Locate the cell with the specified text and output its [x, y] center coordinate. 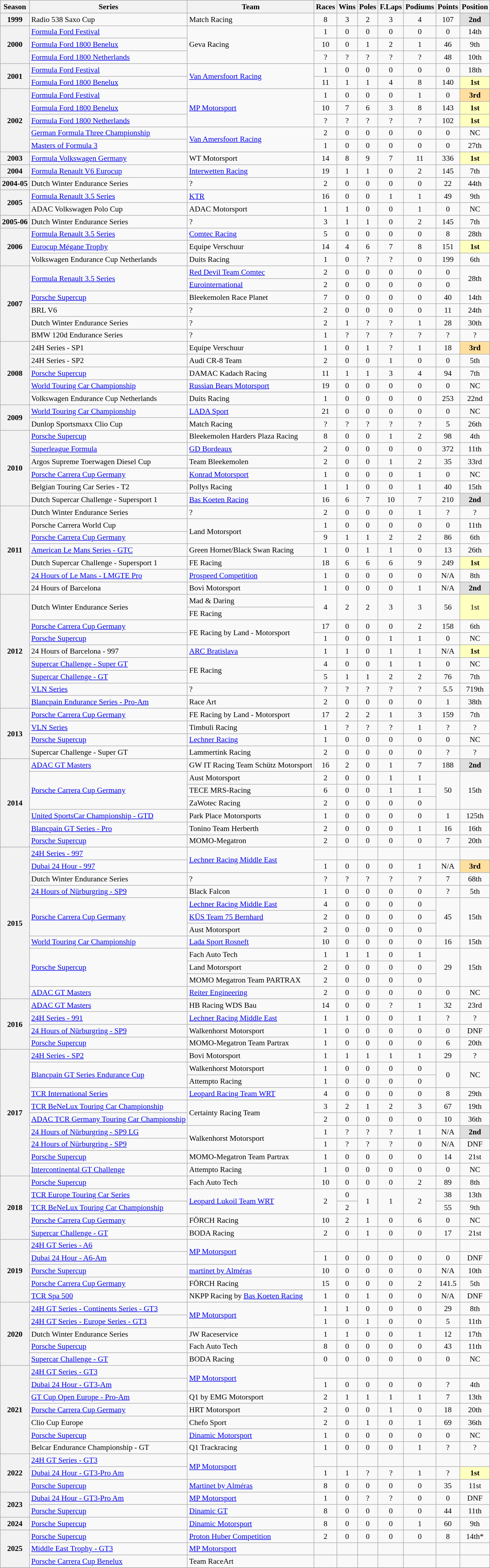
2024 [15, 1524]
38th [475, 702]
JW Raceservice [251, 1334]
2018 [15, 1207]
Certainty Racing Team [251, 1113]
2013 [15, 733]
33rd [475, 462]
Clio Cup Europe [109, 1423]
2005-06 [15, 222]
Dinamic GT [251, 1511]
94 [448, 373]
21 [326, 411]
2004 [15, 171]
TCR Spa 500 [109, 1296]
159 [448, 715]
2000 [15, 45]
24H Series - 997 [109, 854]
2011 [15, 550]
44th [475, 184]
Radio 538 Saxo Cup [109, 20]
17th [475, 1334]
Lechner Racing [251, 740]
Proton Huber Competition [251, 1536]
Team Bleekemolen [251, 462]
Blancpain GT Series Endurance Cup [109, 1075]
2008 [15, 373]
Dubai 24 Hour - A6-Am [109, 1258]
Lammertink Racing [251, 753]
martinet by Alméras [251, 1271]
2001 [15, 76]
Podiums [420, 7]
140 [448, 83]
Mad & Daring [251, 601]
14th* [475, 1536]
2010 [15, 468]
Martinet by Alméras [251, 1486]
2009 [15, 417]
LADA Sport [251, 411]
ADAC TCR Germany Touring Car Championship [109, 1119]
GD Bordeaux [251, 449]
Tonino Team Herberth [251, 829]
98 [448, 436]
ADAC Motorsport [251, 209]
GW IT Racing Team Schütz Motorsport [251, 765]
BMW 120d Endurance Series [109, 335]
Green Hornet/Black Swan Racing [251, 550]
24 Hours of Le Mans - LMGTE Pro [109, 576]
249 [448, 563]
KTR [251, 197]
48 [448, 57]
Porsche Carrera World Cup [109, 525]
2014 [15, 803]
Leopard Racing Team WRT [251, 1094]
2004-05 [15, 184]
46 [448, 45]
Geva Racing [251, 45]
Konrad Motorsport [251, 474]
Dubai 24 Hour - 997 [109, 866]
Dunlop Sportsmaxx Clio Cup [109, 424]
24 Hours of Nürburgring - SP9 LG [109, 1132]
TCR International Series [109, 1094]
210 [448, 500]
2019 [15, 1271]
Interwetten Racing [251, 171]
11st [475, 1486]
GT Cup Open Europe - Pro-Am [109, 1397]
22nd [475, 399]
30th [475, 323]
372 [448, 449]
24H GT Series - Continents Series - GT3 [109, 1309]
HRT Motorsport [251, 1410]
102 [448, 121]
Masters of Formula 3 [109, 146]
Lada Sport Rosneft [251, 942]
Leopard Lukoil Team WRT [251, 1201]
Porsche Carrera Cup Benelux [109, 1562]
DAMAC Kadach Racing [251, 373]
Argos Supreme Toerwagen Diesel Cup [109, 462]
55 [448, 1208]
12 [448, 1334]
Black Falcon [251, 892]
United SportsCar Championship - GTD [109, 816]
F.Laps [391, 7]
Intercontinental GT Challenge [109, 1170]
86 [448, 538]
2016 [15, 1024]
22 [448, 184]
2002 [15, 121]
Eurointernational [251, 285]
Q1 by EMG Motorsport [251, 1397]
24H Series - 991 [109, 1018]
NKPP Racing by Bas Koeten Racing [251, 1296]
24H GT Series - A6 [109, 1245]
13 [448, 550]
2007 [15, 304]
Position [475, 7]
Points [448, 7]
Chefo Sport [251, 1423]
ADAC Volkswagen Polo Cup [109, 209]
Dubai 24 Hour - GT3-Am [109, 1385]
18th [475, 70]
Bleekemolen Harders Plaza Racing [251, 436]
125th [475, 816]
253 [448, 399]
56 [448, 607]
American Le Mans Series - GTC [109, 550]
141.5 [448, 1283]
Park Place Motorsports [251, 816]
BRL V6 [109, 310]
23rd [475, 1006]
Race Art [251, 702]
Timbuli Racing [251, 727]
Team RaceArt [251, 1562]
MOMO Megatron Team PARTRAX [251, 980]
TCR Europe Touring Car Series [109, 1195]
45 [448, 917]
1999 [15, 20]
Blancpain Endurance Series - Pro-Am [109, 702]
143 [448, 108]
Bas Koeten Racing [251, 500]
2006 [15, 247]
27th [475, 146]
5.5 [448, 689]
Blancpain GT Series - Pro [109, 829]
Bleekemolen Race Planet [251, 298]
Superleague Formula [109, 449]
TECE MRS-Racing [251, 791]
Russian Bears Motorsport [251, 386]
49 [448, 197]
15 [326, 1283]
WT Motorsport [251, 159]
Belgian Touring Car Series - T2 [109, 487]
151 [448, 247]
38 [448, 1195]
2017 [15, 1113]
HB Racing WDS Bau [251, 1006]
24 Hours of Barcelona [109, 588]
107 [448, 20]
2015 [15, 923]
Prospeed Competition [251, 576]
Races [326, 7]
2005 [15, 203]
24 Hours of Barcelona - 997 [109, 651]
719th [475, 689]
60 [448, 1524]
199 [448, 260]
44 [448, 1511]
Middle East Trophy - GT3 [109, 1549]
2025 [15, 1549]
Eurocup Mégane Trophy [109, 247]
2022 [15, 1473]
Comtec Racing [251, 234]
Q1 Trackracing [251, 1448]
Audi CR-8 Team [251, 361]
Pollys Racing [251, 487]
Wins [347, 7]
Series [109, 7]
2012 [15, 651]
50 [448, 791]
Team [251, 7]
German Formula Three Championship [109, 133]
19th [475, 1107]
Formula Renault V6 Eurocup [109, 171]
ZaWotec Racing [251, 803]
89 [448, 1182]
32 [448, 1006]
16th [475, 829]
43 [448, 1347]
24H Series - SP1 [109, 348]
24th [475, 310]
Formula Volkswagen Germany [109, 159]
MOMO-Megatron [251, 841]
336 [448, 159]
KÜS Team 75 Bernhard [251, 917]
2023 [15, 1504]
Reiter Engineering [251, 993]
Season [15, 7]
2020 [15, 1334]
Red Devil Team Comtec [251, 272]
2003 [15, 159]
69 [448, 1423]
ARC Bratislava [251, 651]
29th [475, 1094]
Poles [367, 7]
158 [448, 626]
24H GT Series - Europe Series - GT3 [109, 1321]
68th [475, 879]
28 [448, 323]
2021 [15, 1410]
76 [448, 677]
Belcar Endurance Championship - GT [109, 1448]
188 [448, 765]
67 [448, 1107]
